Determine the [X, Y] coordinate at the center of the cell enclosing the given text.  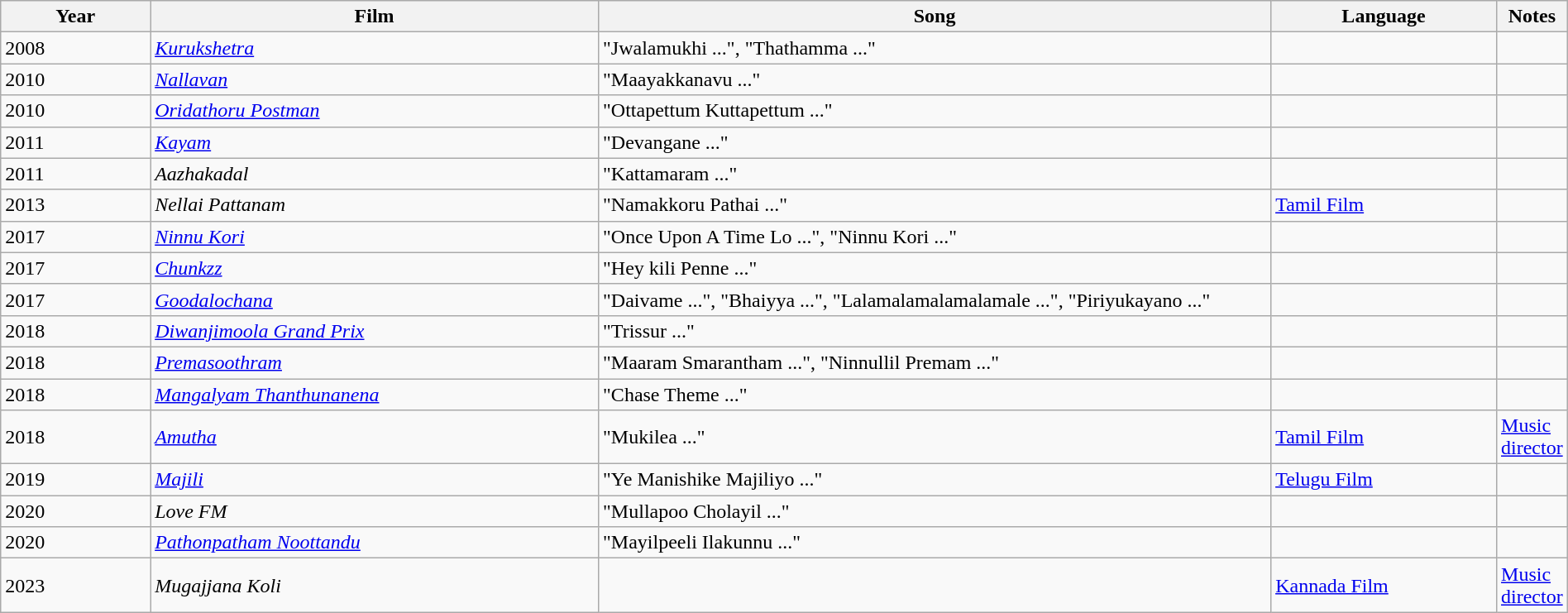
Mugajjana Koli [375, 586]
"Mullapoo Cholayil ..." [935, 511]
Ninnu Kori [375, 237]
Majili [375, 480]
Nallavan [375, 79]
"Chase Theme ..." [935, 395]
Kurukshetra [375, 48]
2008 [76, 48]
"Maayakkanavu ..." [935, 79]
Notes [1532, 17]
Kannada Film [1384, 586]
2013 [76, 205]
Diwanjimoola Grand Prix [375, 331]
Nellai Pattanam [375, 205]
"Devangane ..." [935, 142]
Mangalyam Thanthunanena [375, 395]
"Mukilea ..." [935, 437]
"Mayilpeeli Ilakunnu ..." [935, 543]
Song [935, 17]
2023 [76, 586]
Telugu Film [1384, 480]
"Daivame ...", "Bhaiyya ...", "Lalamalamalamalamale ...", "Piriyukayano ..." [935, 299]
Chunkzz [375, 268]
"Maaram Smarantham ...", "Ninnullil Premam ..." [935, 362]
Goodalochana [375, 299]
"Trissur ..." [935, 331]
2019 [76, 480]
"Ye Manishike Majiliyo ..." [935, 480]
Aazhakadal [375, 174]
"Once Upon A Time Lo ...", "Ninnu Kori ..." [935, 237]
"Namakkoru Pathai ..." [935, 205]
Language [1384, 17]
Amutha [375, 437]
"Ottapettum Kuttapettum ..." [935, 111]
Premasoothram [375, 362]
Oridathoru Postman [375, 111]
"Jwalamukhi ...", "Thathamma ..." [935, 48]
Kayam [375, 142]
"Kattamaram ..." [935, 174]
"Hey kili Penne ..." [935, 268]
Film [375, 17]
Love FM [375, 511]
Pathonpatham Noottandu [375, 543]
Year [76, 17]
